Pinpoint the cell where the given text exists, returning its [X, Y] midpoint coordinate. 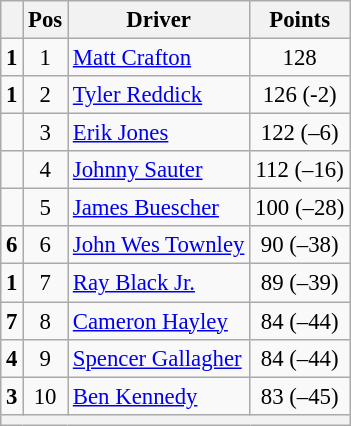
9 [46, 358]
89 (–39) [300, 283]
Driver [159, 20]
Cameron Hayley [159, 321]
Matt Crafton [159, 58]
122 (–6) [300, 133]
John Wes Townley [159, 245]
Ben Kennedy [159, 396]
128 [300, 58]
8 [46, 321]
Ray Black Jr. [159, 283]
Johnny Sauter [159, 170]
5 [46, 208]
112 (–16) [300, 170]
Spencer Gallagher [159, 358]
Tyler Reddick [159, 95]
2 [46, 95]
James Buescher [159, 208]
Points [300, 20]
83 (–45) [300, 396]
Erik Jones [159, 133]
10 [46, 396]
126 (-2) [300, 95]
Pos [46, 20]
100 (–28) [300, 208]
90 (–38) [300, 245]
